From the cell containing the given text, extract its center point as [x, y] coordinate. 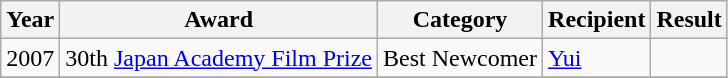
Result [689, 20]
Recipient [597, 20]
Year [30, 20]
Yui [597, 58]
Award [219, 20]
Best Newcomer [460, 58]
2007 [30, 58]
Category [460, 20]
30th Japan Academy Film Prize [219, 58]
